Provide the [x, y] coordinate of the cell's center where the given text is located.  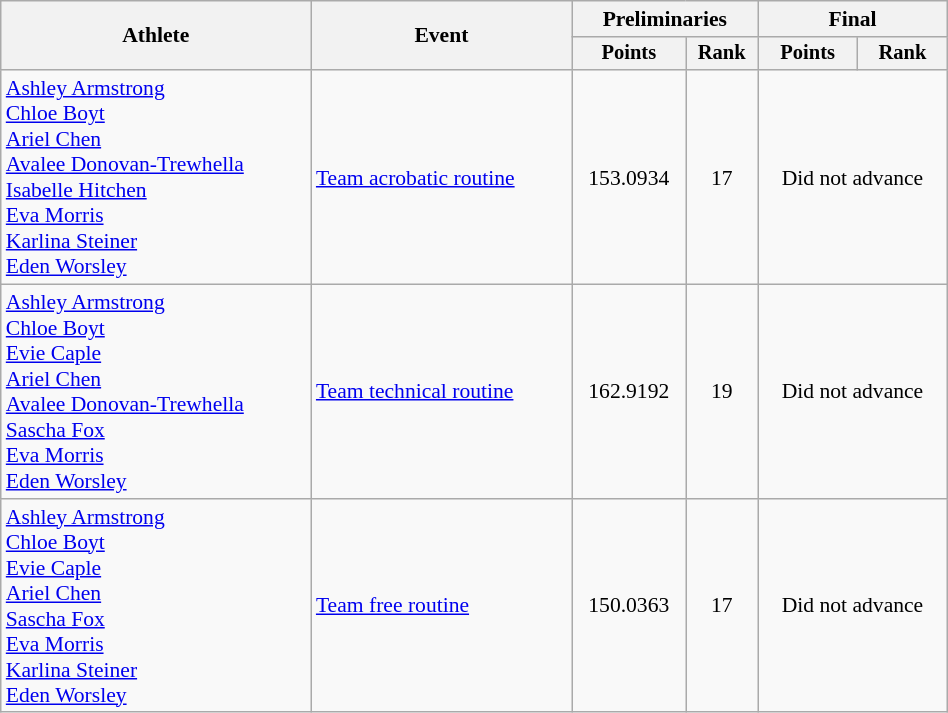
Team acrobatic routine [442, 177]
Ashley Armstrong Chloe Boyt Evie Caple Ariel Chen Sascha Fox Eva Morris Karlina Steiner Eden Worsley [156, 606]
Athlete [156, 36]
19 [722, 392]
Ashley Armstrong Chloe Boyt Evie Caple Ariel Chen Avalee Donovan-Trewhella Sascha Fox Eva Morris Eden Worsley [156, 392]
Team free routine [442, 606]
Team technical routine [442, 392]
153.0934 [629, 177]
162.9192 [629, 392]
Preliminaries [665, 19]
150.0363 [629, 606]
Event [442, 36]
Final [853, 19]
Ashley Armstrong Chloe Boyt Ariel Chen Avalee Donovan-Trewhella Isabelle Hitchen Eva Morris Karlina Steiner Eden Worsley [156, 177]
